Scan for the cell matching the given text and deliver its (x, y) coordinate at center. 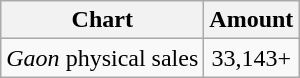
Gaon physical sales (102, 58)
Chart (102, 20)
Amount (252, 20)
33,143+ (252, 58)
